From the cell containing the given text, extract its center point as [x, y] coordinate. 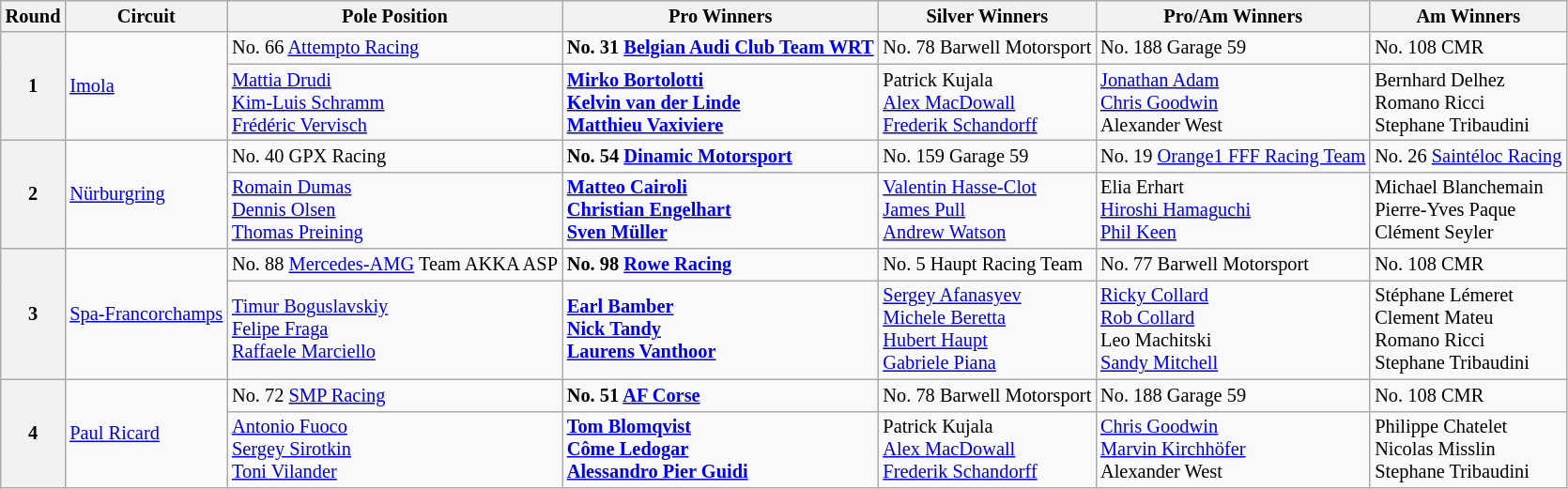
Round [34, 16]
1 [34, 86]
No. 72 SMP Racing [394, 395]
Circuit [146, 16]
4 [34, 434]
Stéphane Lémeret Clement Mateu Romano Ricci Stephane Tribaudini [1468, 329]
No. 88 Mercedes-AMG Team AKKA ASP [394, 265]
Earl Bamber Nick Tandy Laurens Vanthoor [721, 329]
Pole Position [394, 16]
No. 31 Belgian Audi Club Team WRT [721, 48]
Nürburgring [146, 193]
Chris Goodwin Marvin Kirchhöfer Alexander West [1233, 450]
No. 66 Attempto Racing [394, 48]
Ricky Collard Rob Collard Leo Machitski Sandy Mitchell [1233, 329]
Silver Winners [987, 16]
Mattia Drudi Kim-Luis Schramm Frédéric Vervisch [394, 102]
Tom Blomqvist Côme Ledogar Alessandro Pier Guidi [721, 450]
Timur Boguslavskiy Felipe Fraga Raffaele Marciello [394, 329]
Elia Erhart Hiroshi Hamaguchi Phil Keen [1233, 210]
No. 19 Orange1 FFF Racing Team [1233, 156]
Am Winners [1468, 16]
Philippe Chatelet Nicolas Misslin Stephane Tribaudini [1468, 450]
Imola [146, 86]
No. 51 AF Corse [721, 395]
Spa-Francorchamps [146, 313]
Antonio Fuoco Sergey Sirotkin Toni Vilander [394, 450]
No. 159 Garage 59 [987, 156]
Sergey Afanasyev Michele Beretta Hubert Haupt Gabriele Piana [987, 329]
Matteo Cairoli Christian Engelhart Sven Müller [721, 210]
2 [34, 193]
Bernhard Delhez Romano Ricci Stephane Tribaudini [1468, 102]
Romain Dumas Dennis Olsen Thomas Preining [394, 210]
No. 26 Saintéloc Racing [1468, 156]
Valentin Hasse-Clot James Pull Andrew Watson [987, 210]
Mirko Bortolotti Kelvin van der Linde Matthieu Vaxiviere [721, 102]
Pro/Am Winners [1233, 16]
Paul Ricard [146, 434]
Michael Blanchemain Pierre-Yves Paque Clément Seyler [1468, 210]
Pro Winners [721, 16]
No. 77 Barwell Motorsport [1233, 265]
3 [34, 313]
No. 5 Haupt Racing Team [987, 265]
No. 98 Rowe Racing [721, 265]
Jonathan Adam Chris Goodwin Alexander West [1233, 102]
No. 40 GPX Racing [394, 156]
No. 54 Dinamic Motorsport [721, 156]
